Pinpoint the cell where the given text exists, returning its [X, Y] midpoint coordinate. 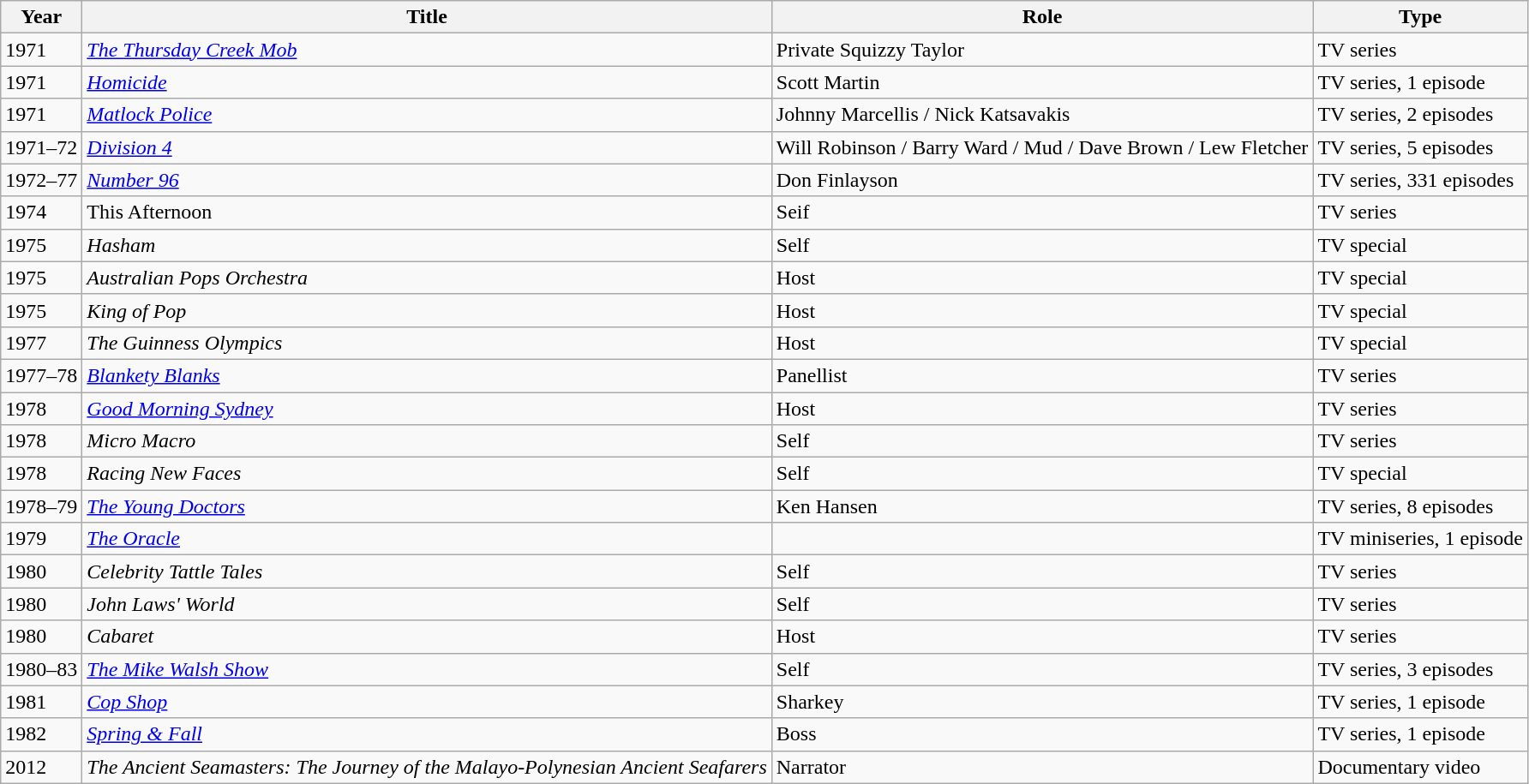
The Mike Walsh Show [427, 669]
The Ancient Seamasters: The Journey of the Malayo-Polynesian Ancient Seafarers [427, 767]
TV series, 3 episodes [1421, 669]
1978–79 [41, 506]
1979 [41, 539]
1977 [41, 343]
1974 [41, 212]
Johnny Marcellis / Nick Katsavakis [1042, 115]
The Thursday Creek Mob [427, 50]
1971–72 [41, 147]
Don Finlayson [1042, 180]
Panellist [1042, 375]
1972–77 [41, 180]
Hasham [427, 245]
1980–83 [41, 669]
This Afternoon [427, 212]
Private Squizzy Taylor [1042, 50]
Will Robinson / Barry Ward / Mud / Dave Brown / Lew Fletcher [1042, 147]
Micro Macro [427, 441]
The Young Doctors [427, 506]
TV series, 2 episodes [1421, 115]
1981 [41, 702]
Number 96 [427, 180]
TV series, 5 episodes [1421, 147]
Cabaret [427, 637]
Australian Pops Orchestra [427, 278]
The Oracle [427, 539]
John Laws' World [427, 604]
TV miniseries, 1 episode [1421, 539]
Homicide [427, 82]
Good Morning Sydney [427, 409]
Sharkey [1042, 702]
Seif [1042, 212]
Blankety Blanks [427, 375]
Narrator [1042, 767]
Celebrity Tattle Tales [427, 572]
TV series, 331 episodes [1421, 180]
Scott Martin [1042, 82]
1982 [41, 734]
Boss [1042, 734]
Title [427, 17]
Ken Hansen [1042, 506]
TV series, 8 episodes [1421, 506]
Matlock Police [427, 115]
Spring & Fall [427, 734]
Racing New Faces [427, 474]
Type [1421, 17]
King of Pop [427, 310]
1977–78 [41, 375]
Role [1042, 17]
The Guinness Olympics [427, 343]
2012 [41, 767]
Year [41, 17]
Cop Shop [427, 702]
Documentary video [1421, 767]
Division 4 [427, 147]
